Extract the (X, Y) coordinate from the center of the cell holding the provided text.  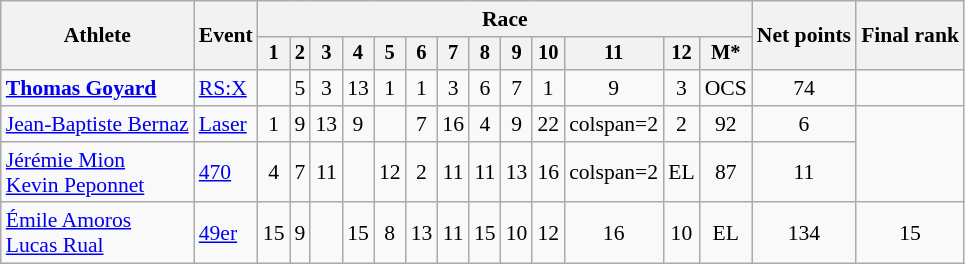
Émile AmorosLucas Rual (98, 234)
Event (226, 36)
Race (505, 19)
Net points (804, 36)
OCS (726, 88)
Laser (226, 124)
49er (226, 234)
Jean-Baptiste Bernaz (98, 124)
Jérémie MionKevin Peponnet (98, 172)
M* (726, 54)
87 (726, 172)
Thomas Goyard (98, 88)
RS:X (226, 88)
134 (804, 234)
74 (804, 88)
Final rank (910, 36)
470 (226, 172)
92 (726, 124)
22 (548, 124)
Athlete (98, 36)
